Extract the (X, Y) coordinate from the center of the cell holding the provided text.  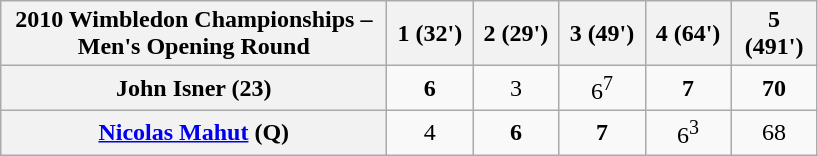
2010 Wimbledon Championships – Men's Opening Round (194, 34)
4 (430, 132)
68 (774, 132)
Nicolas Mahut (Q) (194, 132)
John Isner (23) (194, 88)
63 (688, 132)
1 (32') (430, 34)
3 (516, 88)
67 (602, 88)
5 (491') (774, 34)
70 (774, 88)
3 (49') (602, 34)
4 (64') (688, 34)
2 (29') (516, 34)
